Find where the given text appears and provide that cell's center as (x, y) coordinate. 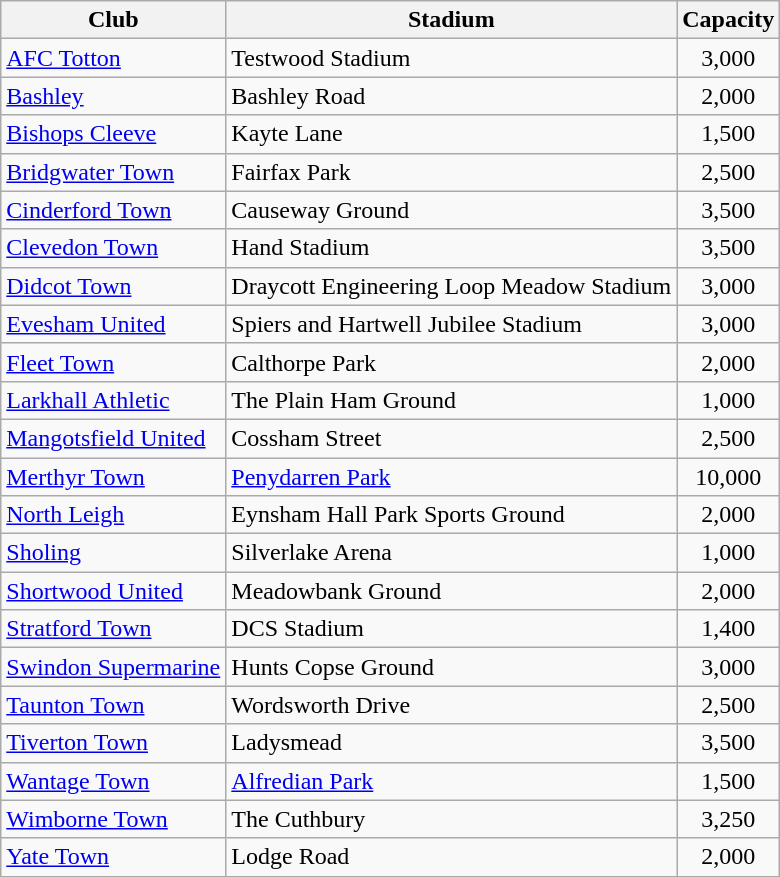
Bashley (114, 96)
Stratford Town (114, 629)
Stadium (452, 20)
Testwood Stadium (452, 58)
Wantage Town (114, 781)
Cinderford Town (114, 210)
DCS Stadium (452, 629)
Silverlake Arena (452, 553)
Wordsworth Drive (452, 705)
Causeway Ground (452, 210)
Fairfax Park (452, 172)
Larkhall Athletic (114, 400)
Kayte Lane (452, 134)
Club (114, 20)
Meadowbank Ground (452, 591)
The Cuthbury (452, 819)
Yate Town (114, 857)
Clevedon Town (114, 248)
Bashley Road (452, 96)
Merthyr Town (114, 477)
Shortwood United (114, 591)
Spiers and Hartwell Jubilee Stadium (452, 324)
Swindon Supermarine (114, 667)
Evesham United (114, 324)
10,000 (728, 477)
The Plain Ham Ground (452, 400)
Lodge Road (452, 857)
Penydarren Park (452, 477)
3,250 (728, 819)
Calthorpe Park (452, 362)
Hunts Copse Ground (452, 667)
North Leigh (114, 515)
Sholing (114, 553)
Mangotsfield United (114, 438)
Hand Stadium (452, 248)
Eynsham Hall Park Sports Ground (452, 515)
Taunton Town (114, 705)
Fleet Town (114, 362)
Capacity (728, 20)
Draycott Engineering Loop Meadow Stadium (452, 286)
Cossham Street (452, 438)
AFC Totton (114, 58)
Tiverton Town (114, 743)
Wimborne Town (114, 819)
Bishops Cleeve (114, 134)
Ladysmead (452, 743)
Alfredian Park (452, 781)
Bridgwater Town (114, 172)
1,400 (728, 629)
Didcot Town (114, 286)
